Provide the (x, y) coordinate of the cell's center where the given text is located.  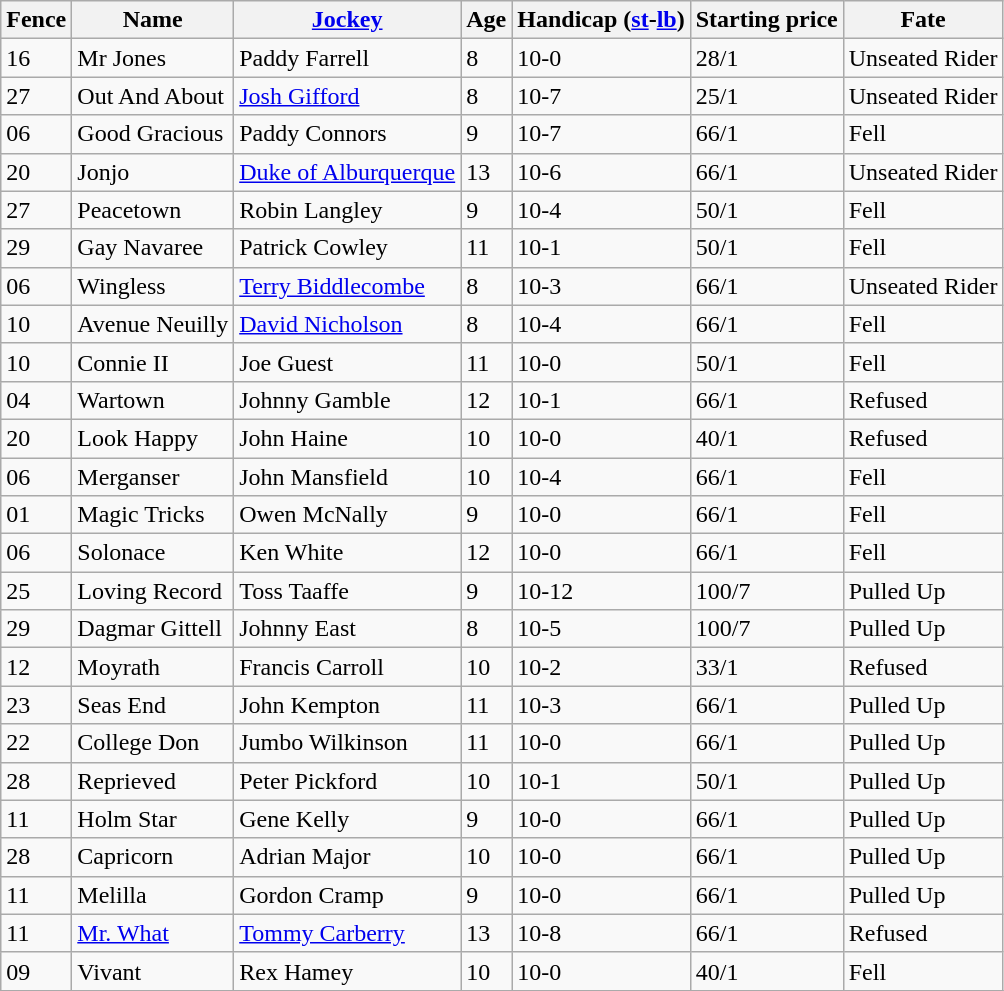
28/1 (766, 58)
33/1 (766, 667)
10-12 (601, 591)
Dagmar Gittell (153, 629)
Out And About (153, 96)
Toss Taaffe (348, 591)
Patrick Cowley (348, 248)
25 (36, 591)
22 (36, 743)
Paddy Connors (348, 134)
Jonjo (153, 172)
Jockey (348, 20)
Magic Tricks (153, 515)
Look Happy (153, 438)
Francis Carroll (348, 667)
Name (153, 20)
Johnny East (348, 629)
Melilla (153, 895)
Reprieved (153, 781)
Ken White (348, 553)
10-6 (601, 172)
Rex Hamey (348, 971)
Josh Gifford (348, 96)
Tommy Carberry (348, 933)
Adrian Major (348, 857)
Wingless (153, 286)
01 (36, 515)
23 (36, 705)
Good Gracious (153, 134)
Peacetown (153, 210)
Joe Guest (348, 362)
Fate (923, 20)
Moyrath (153, 667)
10-2 (601, 667)
Robin Langley (348, 210)
Fence (36, 20)
Johnny Gamble (348, 400)
16 (36, 58)
Terry Biddlecombe (348, 286)
Owen McNally (348, 515)
04 (36, 400)
Starting price (766, 20)
Gene Kelly (348, 819)
Gordon Cramp (348, 895)
John Mansfield (348, 477)
Connie II (153, 362)
Jumbo Wilkinson (348, 743)
Mr Jones (153, 58)
Merganser (153, 477)
Age (486, 20)
10-8 (601, 933)
25/1 (766, 96)
John Kempton (348, 705)
Capricorn (153, 857)
Mr. What (153, 933)
09 (36, 971)
Paddy Farrell (348, 58)
Handicap (st-lb) (601, 20)
Loving Record (153, 591)
Vivant (153, 971)
Duke of Alburquerque (348, 172)
Peter Pickford (348, 781)
Holm Star (153, 819)
David Nicholson (348, 324)
Solonace (153, 553)
Avenue Neuilly (153, 324)
College Don (153, 743)
John Haine (348, 438)
Gay Navaree (153, 248)
Seas End (153, 705)
Wartown (153, 400)
10-5 (601, 629)
